Search for the cell housing the specified text and yield its [x, y] center coordinate. 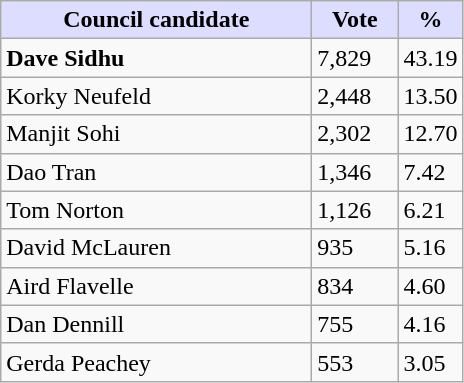
4.60 [430, 286]
Council candidate [156, 20]
Aird Flavelle [156, 286]
834 [355, 286]
4.16 [430, 324]
Dao Tran [156, 172]
Dave Sidhu [156, 58]
13.50 [430, 96]
12.70 [430, 134]
1,346 [355, 172]
6.21 [430, 210]
Tom Norton [156, 210]
935 [355, 248]
1,126 [355, 210]
43.19 [430, 58]
553 [355, 362]
Vote [355, 20]
2,302 [355, 134]
David McLauren [156, 248]
Manjit Sohi [156, 134]
Korky Neufeld [156, 96]
2,448 [355, 96]
7.42 [430, 172]
Gerda Peachey [156, 362]
3.05 [430, 362]
Dan Dennill [156, 324]
7,829 [355, 58]
5.16 [430, 248]
% [430, 20]
755 [355, 324]
